Output the (x, y) coordinate of the center of the cell containing the given text.  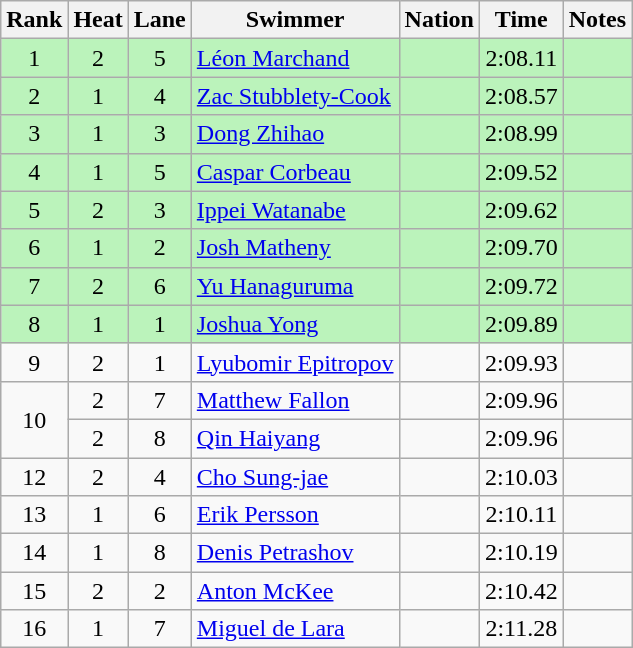
Heat (98, 20)
Qin Haiyang (295, 438)
2:09.70 (521, 248)
Dong Zhihao (295, 134)
Joshua Yong (295, 324)
13 (34, 515)
2:09.52 (521, 172)
Anton McKee (295, 591)
Swimmer (295, 20)
2:09.62 (521, 210)
2:08.57 (521, 96)
Nation (439, 20)
Erik Persson (295, 515)
2:10.03 (521, 477)
12 (34, 477)
2:09.89 (521, 324)
2:09.72 (521, 286)
2:10.42 (521, 591)
Time (521, 20)
2:10.19 (521, 553)
Cho Sung-jae (295, 477)
2:09.93 (521, 362)
Lyubomir Epitropov (295, 362)
2:08.11 (521, 58)
Rank (34, 20)
Matthew Fallon (295, 400)
Denis Petrashov (295, 553)
Caspar Corbeau (295, 172)
2:10.11 (521, 515)
Miguel de Lara (295, 629)
16 (34, 629)
14 (34, 553)
Lane (160, 20)
2:11.28 (521, 629)
Yu Hanaguruma (295, 286)
Ippei Watanabe (295, 210)
Zac Stubblety-Cook (295, 96)
9 (34, 362)
Léon Marchand (295, 58)
15 (34, 591)
Josh Matheny (295, 248)
2:08.99 (521, 134)
10 (34, 419)
Notes (597, 20)
